Identify which cell holds the provided text, then report its [X, Y] central coordinate. 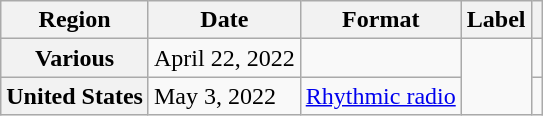
Various [75, 58]
Date [224, 20]
Rhythmic radio [380, 96]
Region [75, 20]
Format [380, 20]
Label [496, 20]
United States [75, 96]
May 3, 2022 [224, 96]
April 22, 2022 [224, 58]
